Find where the given text appears and provide that cell's center as (X, Y) coordinate. 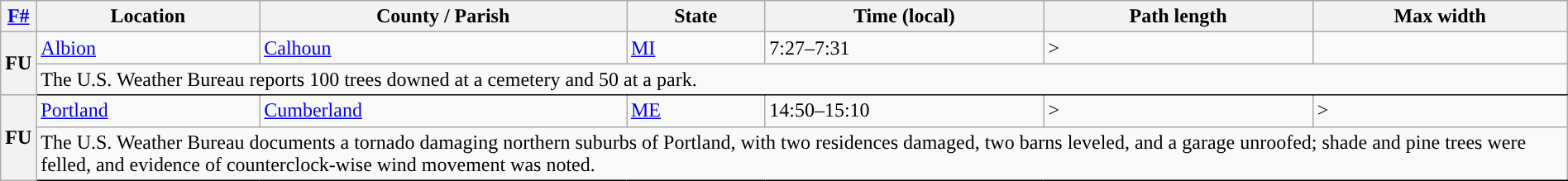
Calhoun (443, 48)
Portland (148, 111)
14:50–15:10 (905, 111)
7:27–7:31 (905, 48)
Path length (1178, 17)
F# (18, 17)
State (696, 17)
The U.S. Weather Bureau reports 100 trees downed at a cemetery and 50 at a park. (802, 79)
Time (local) (905, 17)
ME (696, 111)
MI (696, 48)
Location (148, 17)
Albion (148, 48)
County / Parish (443, 17)
Max width (1440, 17)
Cumberland (443, 111)
